Scan for the cell matching the given text and deliver its [X, Y] coordinate at center. 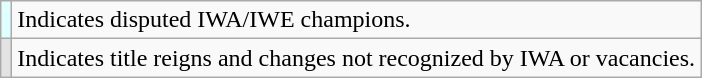
Indicates title reigns and changes not recognized by IWA or vacancies. [356, 58]
Indicates disputed IWA/IWE champions. [356, 20]
